From the cell containing the given text, extract its center point as [X, Y] coordinate. 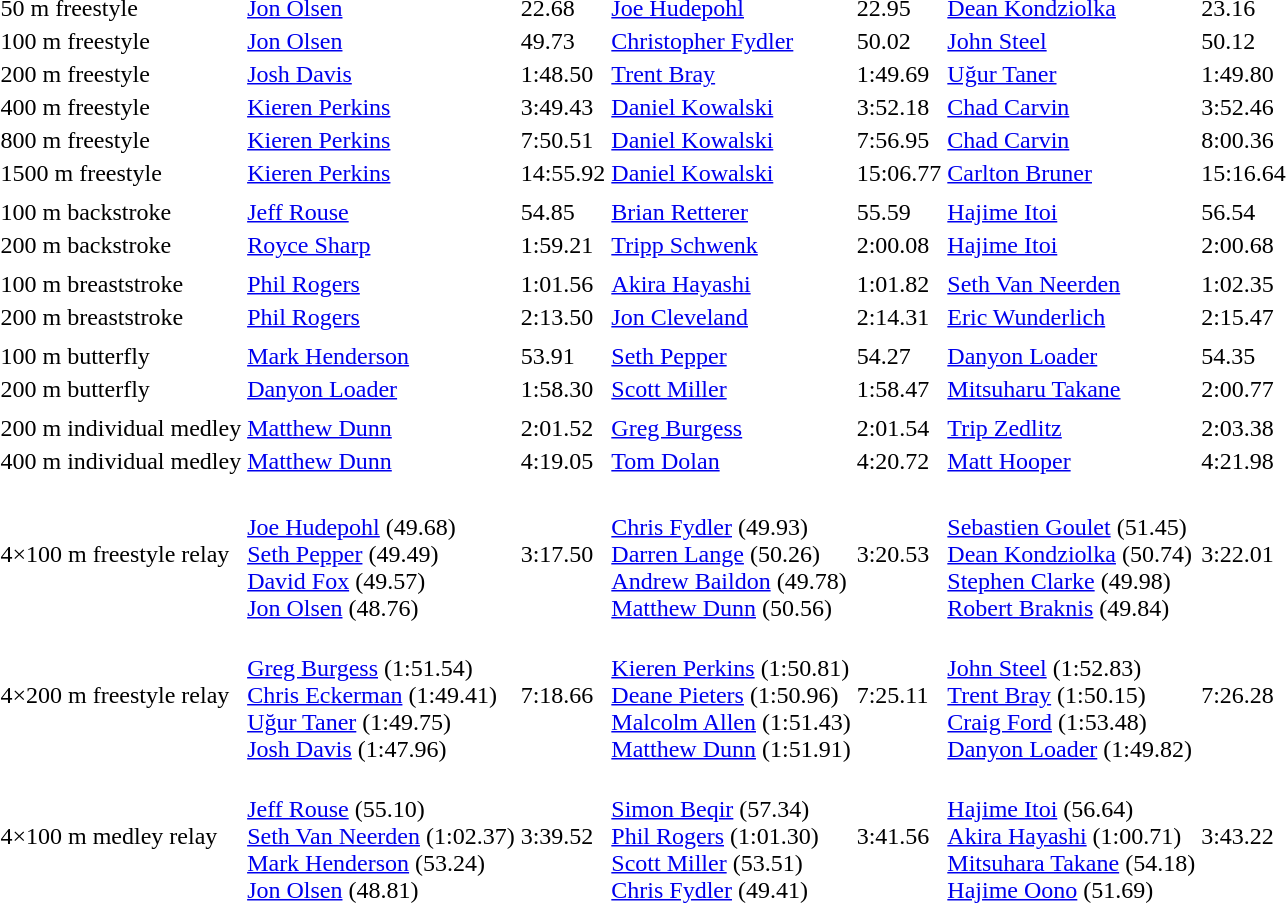
Jon Cleveland [731, 317]
2:00.08 [899, 245]
1:48.50 [563, 74]
Seth Van Neerden [1072, 284]
Royce Sharp [382, 245]
1:01.82 [899, 284]
4:19.05 [563, 461]
Josh Davis [382, 74]
2:14.31 [899, 317]
1:49.69 [899, 74]
Seth Pepper [731, 356]
4:20.72 [899, 461]
Greg Burgess (1:51.54)Chris Eckerman (1:49.41)Uğur Taner (1:49.75)Josh Davis (1:47.96) [382, 695]
2:13.50 [563, 317]
54.27 [899, 356]
1:01.56 [563, 284]
Eric Wunderlich [1072, 317]
7:56.95 [899, 140]
54.85 [563, 212]
Uğur Taner [1072, 74]
7:25.11 [899, 695]
49.73 [563, 41]
Carlton Bruner [1072, 173]
3:49.43 [563, 107]
John Steel (1:52.83)Trent Bray (1:50.15)Craig Ford (1:53.48)Danyon Loader (1:49.82) [1072, 695]
Kieren Perkins (1:50.81)Deane Pieters (1:50.96)Malcolm Allen (1:51.43)Matthew Dunn (1:51.91) [731, 695]
1:58.30 [563, 389]
Matt Hooper [1072, 461]
Trip Zedlitz [1072, 428]
Christopher Fydler [731, 41]
2:01.54 [899, 428]
Tripp Schwenk [731, 245]
Tom Dolan [731, 461]
Greg Burgess [731, 428]
15:06.77 [899, 173]
1:58.47 [899, 389]
50.02 [899, 41]
Jon Olsen [382, 41]
Akira Hayashi [731, 284]
Scott Miller [731, 389]
14:55.92 [563, 173]
55.59 [899, 212]
Chris Fydler (49.93)Darren Lange (50.26)Andrew Baildon (49.78)Matthew Dunn (50.56) [731, 554]
Sebastien Goulet (51.45)Dean Kondziolka (50.74)Stephen Clarke (49.98)Robert Braknis (49.84) [1072, 554]
53.91 [563, 356]
Trent Bray [731, 74]
3:20.53 [899, 554]
2:01.52 [563, 428]
Mark Henderson [382, 356]
Joe Hudepohl (49.68)Seth Pepper (49.49)David Fox (49.57)Jon Olsen (48.76) [382, 554]
Jeff Rouse [382, 212]
John Steel [1072, 41]
Mitsuharu Takane [1072, 389]
Brian Retterer [731, 212]
3:17.50 [563, 554]
1:59.21 [563, 245]
7:50.51 [563, 140]
7:18.66 [563, 695]
3:52.18 [899, 107]
